Provide the (x, y) coordinate of the cell's center where the given text is located.  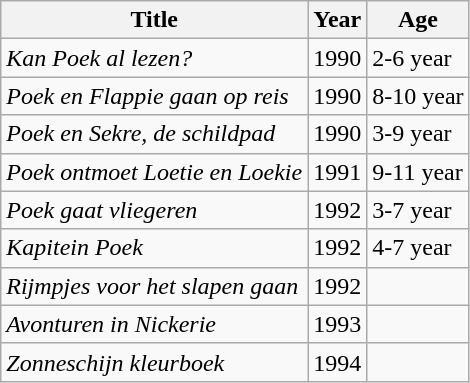
4-7 year (418, 248)
3-9 year (418, 134)
Zonneschijn kleurboek (154, 362)
1993 (338, 324)
Rijmpjes voor het slapen gaan (154, 286)
Kapitein Poek (154, 248)
Age (418, 20)
Poek gaat vliegeren (154, 210)
Title (154, 20)
Poek en Flappie gaan op reis (154, 96)
Poek en Sekre, de schildpad (154, 134)
1994 (338, 362)
Avonturen in Nickerie (154, 324)
9-11 year (418, 172)
Year (338, 20)
Poek ontmoet Loetie en Loekie (154, 172)
1991 (338, 172)
Kan Poek al lezen? (154, 58)
3-7 year (418, 210)
2-6 year (418, 58)
8-10 year (418, 96)
